Pinpoint the cell where the given text exists, returning its [x, y] midpoint coordinate. 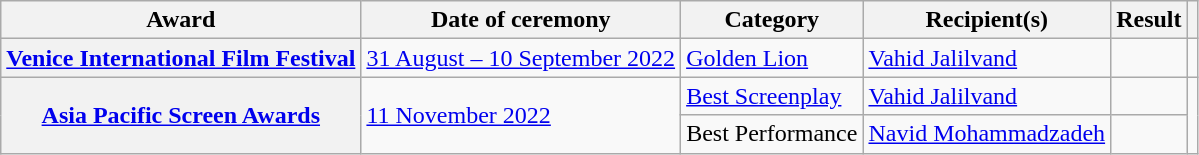
11 November 2022 [521, 115]
Best Performance [772, 134]
Award [181, 20]
Golden Lion [772, 58]
Venice International Film Festival [181, 58]
Result [1149, 20]
Asia Pacific Screen Awards [181, 115]
Best Screenplay [772, 96]
Navid Mohammadzadeh [987, 134]
31 August – 10 September 2022 [521, 58]
Category [772, 20]
Date of ceremony [521, 20]
Recipient(s) [987, 20]
